Output the [X, Y] coordinate of the center of the cell containing the given text.  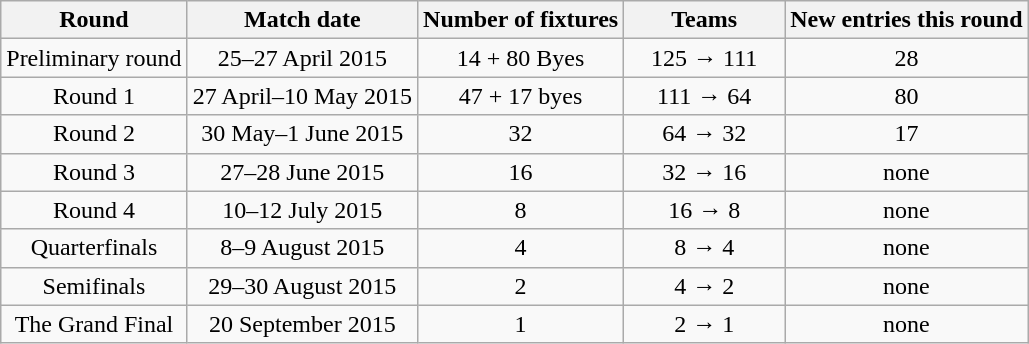
Teams [704, 20]
2 → 1 [704, 324]
8 [521, 210]
47 + 17 byes [521, 96]
8 → 4 [704, 248]
The Grand Final [94, 324]
Quarterfinals [94, 248]
16 → 8 [704, 210]
Round 3 [94, 172]
Round 2 [94, 134]
10–12 July 2015 [302, 210]
New entries this round [906, 20]
Round 4 [94, 210]
25–27 April 2015 [302, 58]
8–9 August 2015 [302, 248]
1 [521, 324]
Match date [302, 20]
4 → 2 [704, 286]
Round 1 [94, 96]
Preliminary round [94, 58]
29–30 August 2015 [302, 286]
125 → 111 [704, 58]
32 → 16 [704, 172]
Number of fixtures [521, 20]
30 May–1 June 2015 [302, 134]
80 [906, 96]
2 [521, 286]
27–28 June 2015 [302, 172]
17 [906, 134]
20 September 2015 [302, 324]
64 → 32 [704, 134]
Semifinals [94, 286]
27 April–10 May 2015 [302, 96]
4 [521, 248]
14 + 80 Byes [521, 58]
32 [521, 134]
Round [94, 20]
28 [906, 58]
111 → 64 [704, 96]
16 [521, 172]
